Determine the [x, y] coordinate at the center of the cell enclosing the given text.  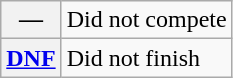
Did not finish [146, 58]
Did not compete [146, 20]
— [31, 20]
DNF [31, 58]
